Identify which cell holds the provided text, then report its (x, y) central coordinate. 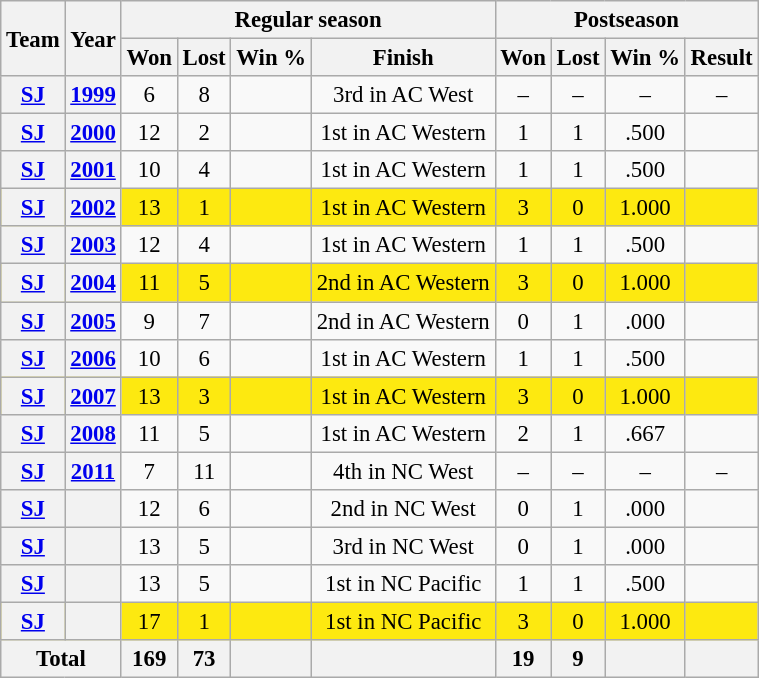
2011 (93, 471)
19 (523, 659)
3rd in NC West (403, 546)
Total (61, 659)
Result (722, 58)
2008 (93, 433)
17 (149, 621)
3rd in AC West (403, 95)
Team (33, 38)
169 (149, 659)
2000 (93, 133)
2005 (93, 321)
2002 (93, 208)
73 (204, 659)
Year (93, 38)
2004 (93, 283)
2006 (93, 358)
.667 (645, 433)
2003 (93, 245)
Regular season (308, 20)
1999 (93, 95)
8 (204, 95)
Postseason (626, 20)
Finish (403, 58)
4th in NC West (403, 471)
2001 (93, 170)
2nd in NC West (403, 509)
2007 (93, 396)
